Locate the cell with the specified text and output its [X, Y] center coordinate. 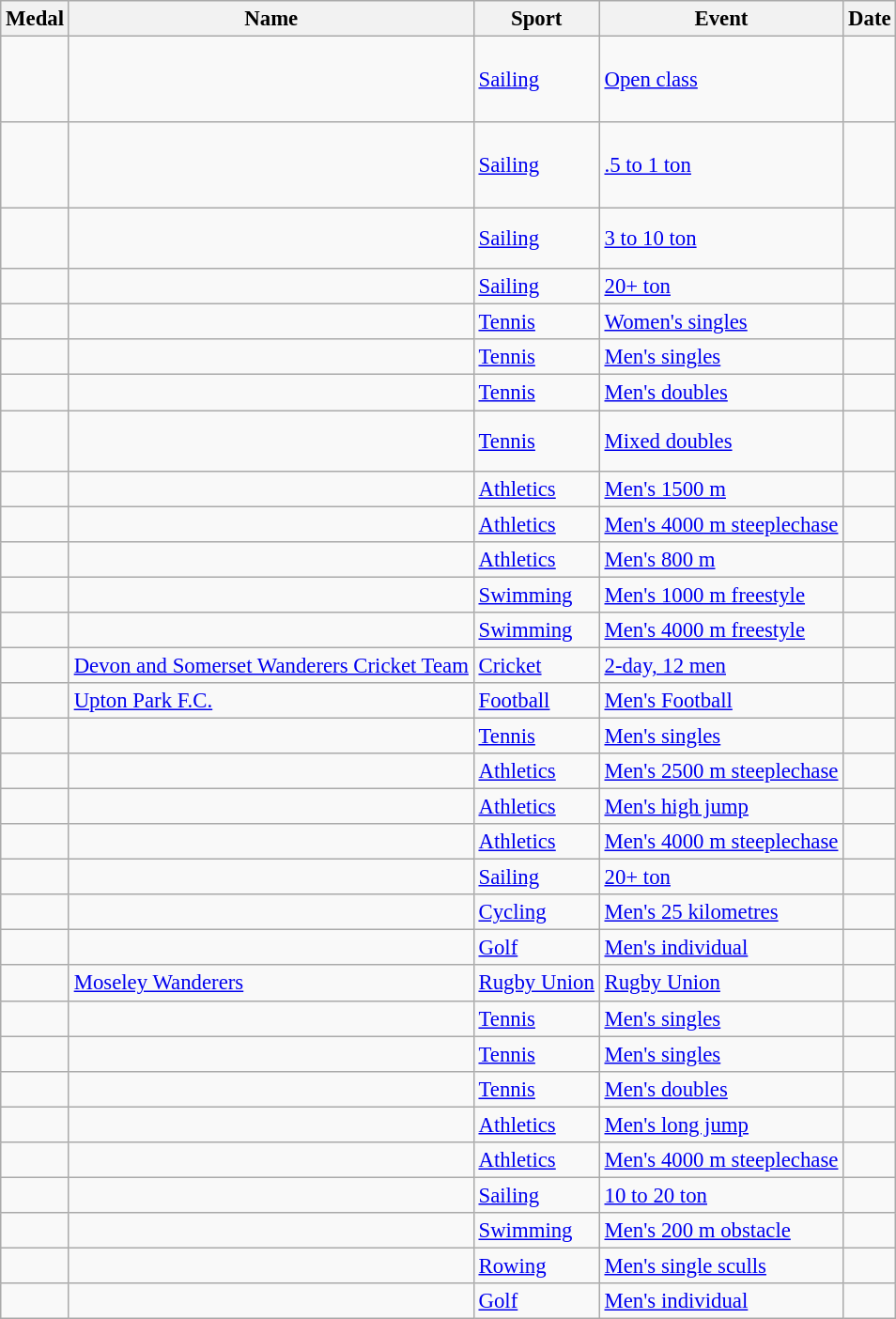
Upton Park F.C. [270, 701]
Date [870, 19]
Men's 1500 m [721, 489]
Open class [721, 80]
Mixed doubles [721, 442]
2-day, 12 men [721, 665]
Rowing [536, 1265]
10 to 20 ton [721, 1195]
Event [721, 19]
Men's high jump [721, 807]
Men's 200 m obstacle [721, 1231]
Name [270, 19]
Men's single sculls [721, 1265]
Men's 800 m [721, 559]
Medal [36, 19]
Devon and Somerset Wanderers Cricket Team [270, 665]
Cycling [536, 912]
.5 to 1 ton [721, 165]
Men's 4000 m freestyle [721, 630]
Football [536, 701]
Men's 2500 m steeplechase [721, 771]
Sport [536, 19]
Men's long jump [721, 1125]
3 to 10 ton [721, 239]
Cricket [536, 665]
Men's 1000 m freestyle [721, 595]
Men's 25 kilometres [721, 912]
Men's Football [721, 701]
Moseley Wanderers [270, 984]
Women's singles [721, 322]
